Capture the cell that displays the provided text and extract its (X, Y) central coordinate. 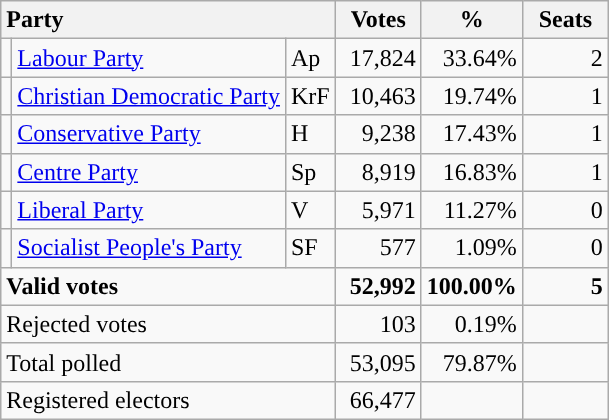
19.74% (472, 96)
52,992 (378, 286)
Centre Party (149, 172)
11.27% (472, 210)
V (310, 210)
8,919 (378, 172)
66,477 (378, 400)
Liberal Party (149, 210)
H (310, 134)
9,238 (378, 134)
SF (310, 248)
103 (378, 324)
Party (168, 20)
16.83% (472, 172)
79.87% (472, 362)
1.09% (472, 248)
17,824 (378, 58)
Rejected votes (168, 324)
5 (565, 286)
Socialist People's Party (149, 248)
577 (378, 248)
5,971 (378, 210)
KrF (310, 96)
Registered electors (168, 400)
Labour Party (149, 58)
2 (565, 58)
Total polled (168, 362)
Sp (310, 172)
Ap (310, 58)
Votes (378, 20)
% (472, 20)
Valid votes (168, 286)
Seats (565, 20)
33.64% (472, 58)
0.19% (472, 324)
53,095 (378, 362)
10,463 (378, 96)
Conservative Party (149, 134)
17.43% (472, 134)
100.00% (472, 286)
Christian Democratic Party (149, 96)
